Locate the cell with the specified text and output its [X, Y] center coordinate. 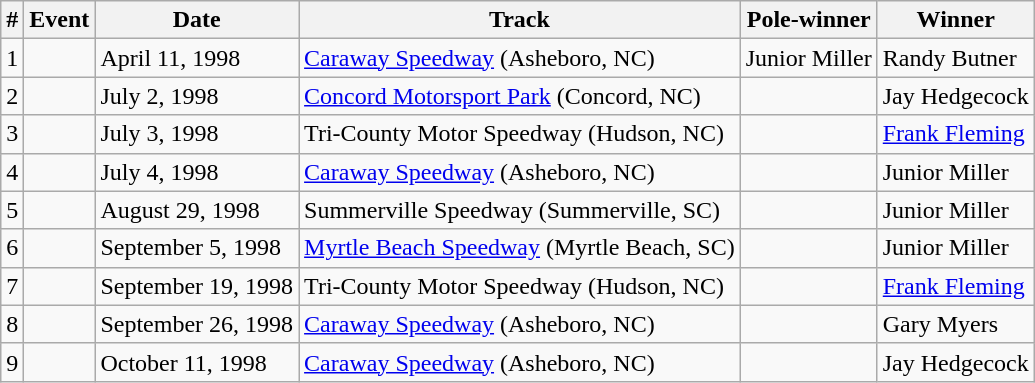
Date [197, 20]
September 19, 1998 [197, 286]
1 [12, 58]
October 11, 1998 [197, 362]
# [12, 20]
July 4, 1998 [197, 172]
July 3, 1998 [197, 134]
6 [12, 248]
Event [60, 20]
3 [12, 134]
September 5, 1998 [197, 248]
Track [520, 20]
7 [12, 286]
Gary Myers [956, 324]
Myrtle Beach Speedway (Myrtle Beach, SC) [520, 248]
Concord Motorsport Park (Concord, NC) [520, 96]
Pole-winner [808, 20]
Randy Butner [956, 58]
8 [12, 324]
Summerville Speedway (Summerville, SC) [520, 210]
August 29, 1998 [197, 210]
4 [12, 172]
9 [12, 362]
April 11, 1998 [197, 58]
2 [12, 96]
July 2, 1998 [197, 96]
5 [12, 210]
September 26, 1998 [197, 324]
Winner [956, 20]
